Return (X, Y) of the center of cell containing provided text 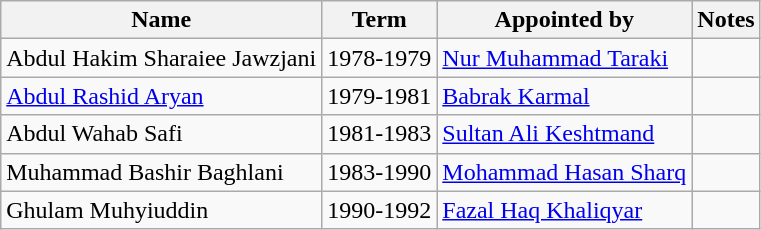
Babrak Karmal (564, 96)
Nur Muhammad Taraki (564, 58)
Abdul Rashid Aryan (162, 96)
1983-1990 (380, 172)
1978-1979 (380, 58)
Term (380, 20)
Mohammad Hasan Sharq (564, 172)
Appointed by (564, 20)
1979-1981 (380, 96)
Abdul Wahab Safi (162, 134)
Abdul Hakim Sharaiee Jawzjani (162, 58)
1990-1992 (380, 210)
Name (162, 20)
Sultan Ali Keshtmand (564, 134)
Fazal Haq Khaliqyar (564, 210)
Muhammad Bashir Baghlani (162, 172)
1981-1983 (380, 134)
Ghulam Muhyiuddin (162, 210)
Notes (726, 20)
